From the cell containing the given text, extract its center point as [X, Y] coordinate. 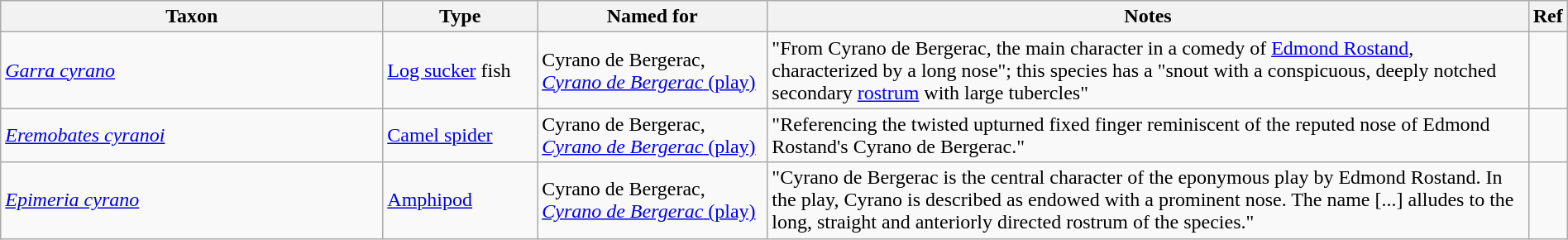
Log sucker fish [460, 70]
"Referencing the twisted upturned fixed finger reminiscent of the reputed nose of Edmond Rostand's Cyrano de Bergerac." [1148, 136]
Ref [1548, 17]
Garra cyrano [192, 70]
Taxon [192, 17]
Eremobates cyranoi [192, 136]
Epimeria cyrano [192, 200]
Camel spider [460, 136]
Named for [653, 17]
Type [460, 17]
Amphipod [460, 200]
Notes [1148, 17]
